Identify which cell holds the provided text, then report its (x, y) central coordinate. 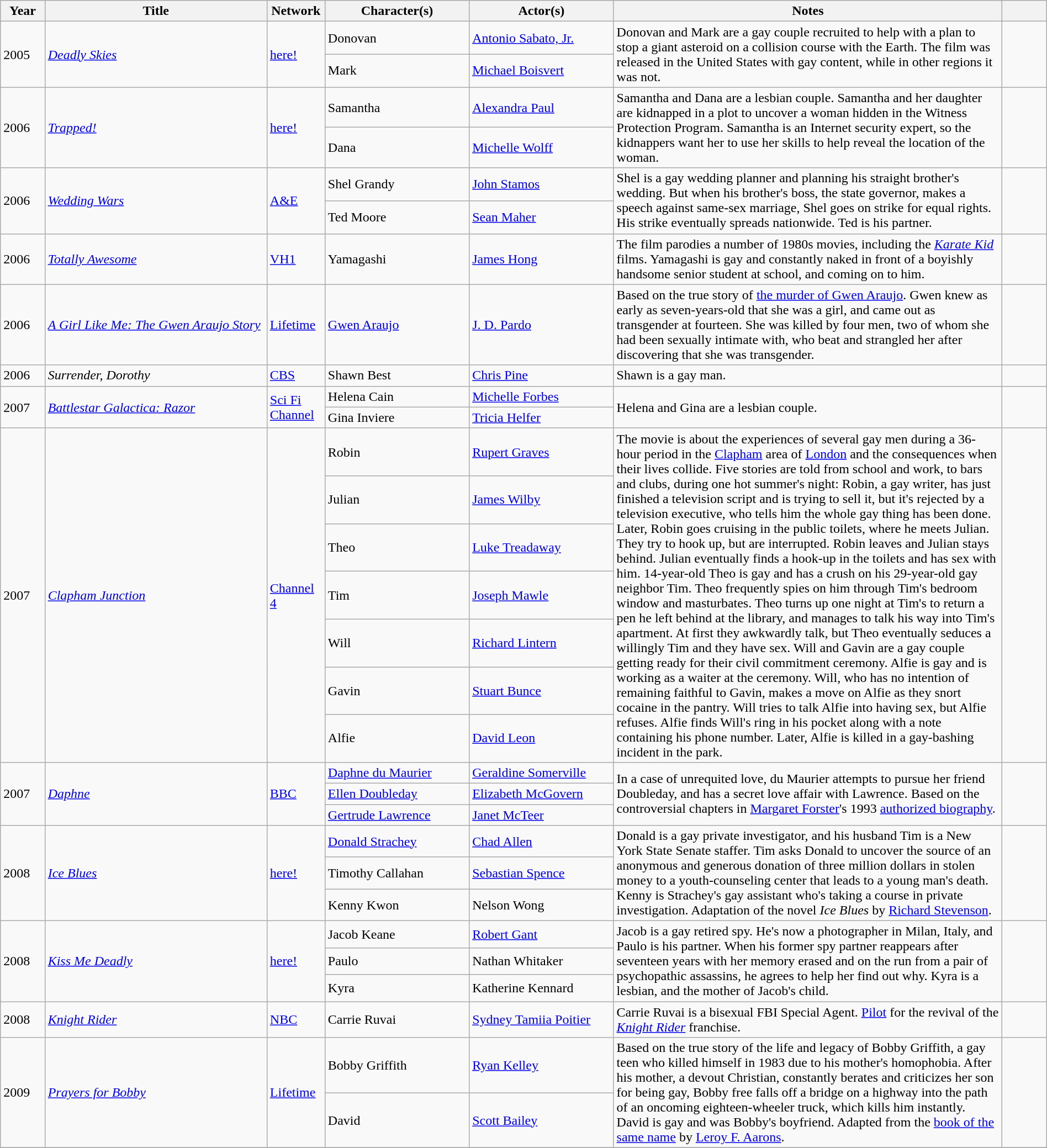
Tricia Helfer (541, 417)
Rupert Graves (541, 452)
Mark (396, 71)
Ice Blues (156, 874)
Stuart Bunce (541, 691)
Kenny Kwon (396, 905)
Ted Moore (396, 217)
A&E (296, 201)
John Stamos (541, 184)
Geraldine Somerville (541, 773)
Notes (808, 11)
Donald Strachey (396, 842)
Dana (396, 148)
Trapped! (156, 128)
Daphne (156, 793)
Character(s) (396, 11)
Gina Inviere (396, 417)
Ryan Kelley (541, 1065)
Donovan (396, 38)
Julian (396, 500)
James Wilby (541, 500)
Yamagashi (396, 259)
Alexandra Paul (541, 107)
Gertrude Lawrence (396, 814)
Clapham Junction (156, 595)
Samantha (396, 107)
Chad Allen (541, 842)
Helena Cain (396, 396)
Nathan Whitaker (541, 961)
James Hong (541, 259)
Antonio Sabato, Jr. (541, 38)
Richard Lintern (541, 643)
Theo (396, 547)
BBC (296, 793)
Channel 4 (296, 595)
VH1 (296, 259)
Year (23, 11)
Shawn is a gay man. (808, 375)
Title (156, 11)
Prayers for Bobby (156, 1093)
Paulo (396, 961)
Daphne du Maurier (396, 773)
Katherine Kennard (541, 988)
Kiss Me Deadly (156, 961)
Elizabeth McGovern (541, 793)
David Leon (541, 738)
Alfie (396, 738)
Scott Bailey (541, 1120)
Bobby Griffith (396, 1065)
NBC (296, 1019)
Gwen Araujo (396, 325)
Michelle Forbes (541, 396)
CBS (296, 375)
Jacob Keane (396, 934)
Network (296, 11)
Knight Rider (156, 1019)
Will (396, 643)
Michelle Wolff (541, 148)
Battlestar Galactica: Razor (156, 407)
Joseph Mawle (541, 595)
A Girl Like Me: The Gwen Araujo Story (156, 325)
Timothy Callahan (396, 873)
J. D. Pardo (541, 325)
Nelson Wong (541, 905)
Carrie Ruvai (396, 1019)
Michael Boisvert (541, 71)
2005 (23, 54)
2009 (23, 1093)
Shel Grandy (396, 184)
Surrender, Dorothy (156, 375)
Deadly Skies (156, 54)
David (396, 1120)
Ellen Doubleday (396, 793)
Tim (396, 595)
Helena and Gina are a lesbian couple. (808, 407)
Chris Pine (541, 375)
Sci Fi Channel (296, 407)
Sydney Tamiia Poitier (541, 1019)
Sebastian Spence (541, 873)
Luke Treadaway (541, 547)
Robert Gant (541, 934)
Wedding Wars (156, 201)
Gavin (396, 691)
Actor(s) (541, 11)
Totally Awesome (156, 259)
Janet McTeer (541, 814)
Carrie Ruvai is a bisexual FBI Special Agent. Pilot for the revival of the Knight Rider franchise. (808, 1019)
Robin (396, 452)
Kyra (396, 988)
Shawn Best (396, 375)
Sean Maher (541, 217)
